Pinpoint the cell where the given text exists, returning its (x, y) midpoint coordinate. 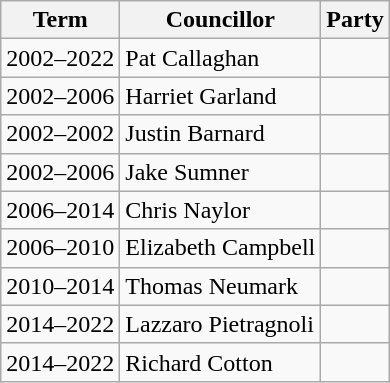
Party (355, 20)
Chris Naylor (220, 210)
2006–2010 (60, 248)
Justin Barnard (220, 134)
Pat Callaghan (220, 58)
2002–2002 (60, 134)
Jake Sumner (220, 172)
Richard Cotton (220, 362)
Term (60, 20)
Councillor (220, 20)
Harriet Garland (220, 96)
2010–2014 (60, 286)
2002–2022 (60, 58)
Lazzaro Pietragnoli (220, 324)
Thomas Neumark (220, 286)
Elizabeth Campbell (220, 248)
2006–2014 (60, 210)
